Detect which cell encompasses the target text, then output its [x, y] center coordinate. 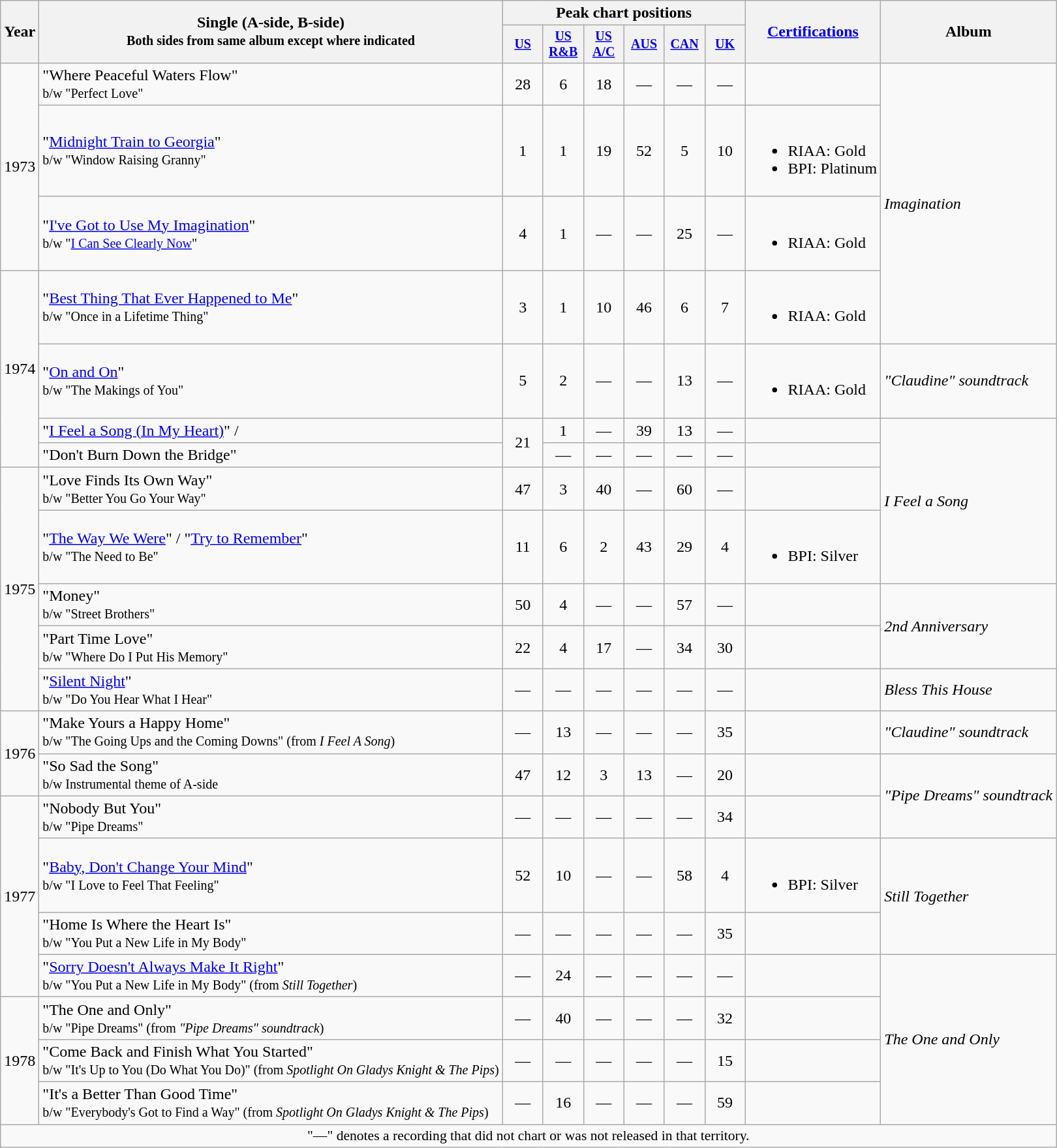
Album [968, 32]
"Silent Night"b/w "Do You Hear What I Hear" [271, 690]
1977 [20, 896]
"I Feel a Song (In My Heart)" / [271, 430]
2nd Anniversary [968, 626]
Certifications [813, 32]
16 [563, 1104]
US [523, 44]
The One and Only [968, 1039]
"Nobody But You"b/w "Pipe Dreams" [271, 817]
50 [523, 605]
Year [20, 32]
58 [684, 875]
"Don't Burn Down the Bridge" [271, 455]
RIAA: GoldBPI: Platinum [813, 151]
CAN [684, 44]
11 [523, 547]
"Baby, Don't Change Your Mind"b/w "I Love to Feel That Feeling" [271, 875]
"Come Back and Finish What You Started"b/w "It's Up to You (Do What You Do)" (from Spotlight On Gladys Knight & The Pips) [271, 1061]
"Home Is Where the Heart Is"b/w "You Put a New Life in My Body" [271, 933]
"Part Time Love"b/w "Where Do I Put His Memory" [271, 647]
21 [523, 443]
"Pipe Dreams" soundtrack [968, 796]
20 [725, 775]
28 [523, 83]
"Best Thing That Ever Happened to Me"b/w "Once in a Lifetime Thing" [271, 307]
46 [644, 307]
"It's a Better Than Good Time"b/w "Everybody's Got to Find a Way" (from Spotlight On Gladys Knight & The Pips) [271, 1104]
"Love Finds Its Own Way"b/w "Better You Go Your Way" [271, 489]
43 [644, 547]
25 [684, 234]
29 [684, 547]
Imagination [968, 204]
"Make Yours a Happy Home"b/w "The Going Ups and the Coming Downs" (from I Feel A Song) [271, 732]
57 [684, 605]
USR&B [563, 44]
"On and On"b/w "The Makings of You" [271, 381]
7 [725, 307]
22 [523, 647]
USA/C [604, 44]
18 [604, 83]
I Feel a Song [968, 501]
"The Way We Were" / "Try to Remember"b/w "The Need to Be" [271, 547]
"Money"b/w "Street Brothers" [271, 605]
AUS [644, 44]
"The One and Only"b/w "Pipe Dreams" (from "Pipe Dreams" soundtrack) [271, 1018]
1974 [20, 369]
Single (A-side, B-side)Both sides from same album except where indicated [271, 32]
12 [563, 775]
1975 [20, 590]
"I've Got to Use My Imagination"b/w "I Can See Clearly Now" [271, 234]
"Where Peaceful Waters Flow"b/w "Perfect Love" [271, 83]
1976 [20, 753]
24 [563, 976]
17 [604, 647]
1978 [20, 1061]
"Midnight Train to Georgia"b/w "Window Raising Granny" [271, 151]
59 [725, 1104]
"Sorry Doesn't Always Make It Right"b/w "You Put a New Life in My Body" (from Still Together) [271, 976]
"So Sad the Song"b/w Instrumental theme of A-side [271, 775]
"—" denotes a recording that did not chart or was not released in that territory. [528, 1136]
39 [644, 430]
1973 [20, 166]
15 [725, 1061]
32 [725, 1018]
UK [725, 44]
60 [684, 489]
30 [725, 647]
Still Together [968, 896]
Peak chart positions [624, 13]
19 [604, 151]
Bless This House [968, 690]
